Extract the [X, Y] coordinate from the center of the cell holding the provided text.  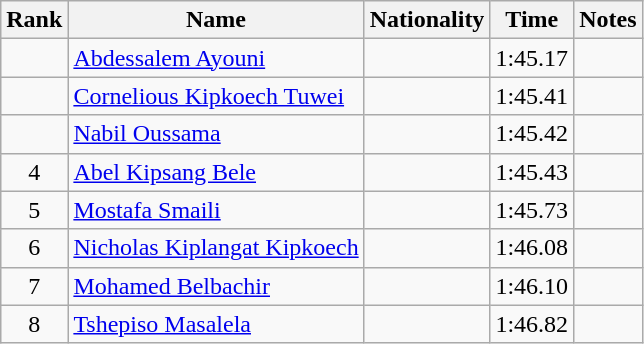
1:45.17 [532, 58]
Cornelious Kipkoech Tuwei [216, 96]
1:45.41 [532, 96]
Nabil Oussama [216, 134]
5 [34, 210]
8 [34, 324]
Notes [608, 20]
1:46.08 [532, 248]
Time [532, 20]
Tshepiso Masalela [216, 324]
1:45.73 [532, 210]
7 [34, 286]
Rank [34, 20]
Abdessalem Ayouni [216, 58]
Mohamed Belbachir [216, 286]
Nicholas Kiplangat Kipkoech [216, 248]
Abel Kipsang Bele [216, 172]
1:45.43 [532, 172]
1:46.82 [532, 324]
1:45.42 [532, 134]
6 [34, 248]
Name [216, 20]
Nationality [427, 20]
4 [34, 172]
Mostafa Smaili [216, 210]
1:46.10 [532, 286]
